For the text-containing cell, return its midpoint in (x, y) coordinate format. 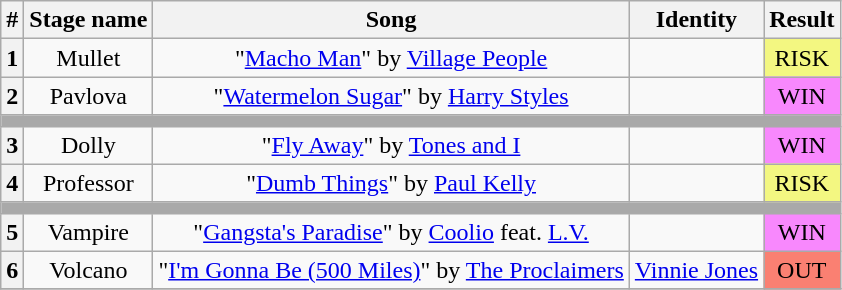
6 (12, 270)
Professor (88, 183)
"Macho Man" by Village People (391, 58)
5 (12, 232)
"Fly Away" by Tones and I (391, 145)
Vampire (88, 232)
"I'm Gonna Be (500 Miles)" by The Proclaimers (391, 270)
"Gangsta's Paradise" by Coolio feat. L.V. (391, 232)
1 (12, 58)
"Watermelon Sugar" by Harry Styles (391, 96)
Result (802, 20)
Vinnie Jones (696, 270)
2 (12, 96)
Dolly (88, 145)
OUT (802, 270)
"Dumb Things" by Paul Kelly (391, 183)
Stage name (88, 20)
Song (391, 20)
4 (12, 183)
Mullet (88, 58)
Volcano (88, 270)
# (12, 20)
Identity (696, 20)
Pavlova (88, 96)
3 (12, 145)
